Find where the given text appears and provide that cell's center as (X, Y) coordinate. 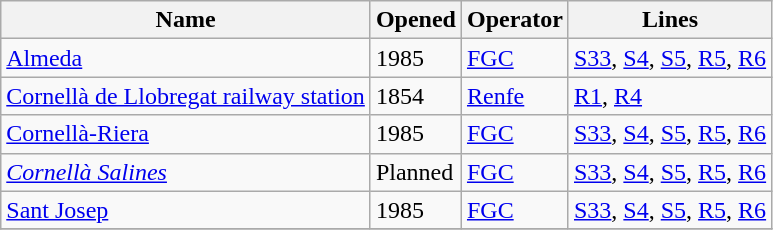
Opened (416, 20)
Renfe (514, 96)
Cornellà de Llobregat railway station (186, 96)
Lines (670, 20)
1854 (416, 96)
Planned (416, 172)
Name (186, 20)
Cornellà-Riera (186, 134)
Sant Josep (186, 210)
Almeda (186, 58)
Cornellà Salines (186, 172)
R1, R4 (670, 96)
Operator (514, 20)
